For the text-containing cell, return its midpoint in [x, y] coordinate format. 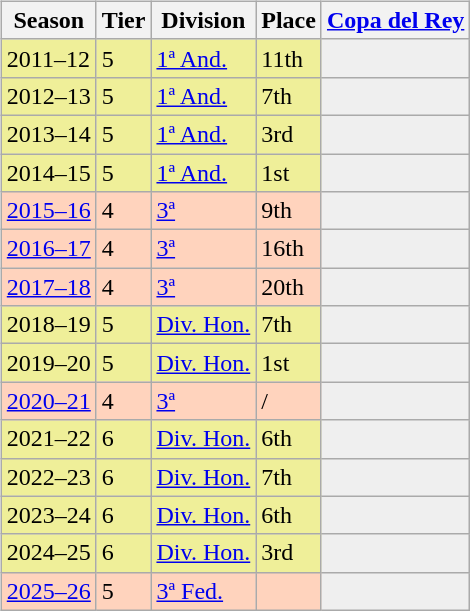
Season [48, 20]
11th [289, 58]
/ [289, 401]
Tier [124, 20]
2015–16 [48, 211]
Place [289, 20]
Copa del Rey [395, 20]
2024–25 [48, 553]
2016–17 [48, 249]
2012–13 [48, 96]
9th [289, 211]
16th [289, 249]
2011–12 [48, 58]
2018–19 [48, 325]
2014–15 [48, 173]
Division [204, 20]
2022–23 [48, 477]
2013–14 [48, 134]
2019–20 [48, 363]
20th [289, 287]
2023–24 [48, 515]
2021–22 [48, 439]
2025–26 [48, 591]
2020–21 [48, 401]
2017–18 [48, 287]
3ª Fed. [204, 591]
